Identify which cell holds the provided text, then report its [X, Y] central coordinate. 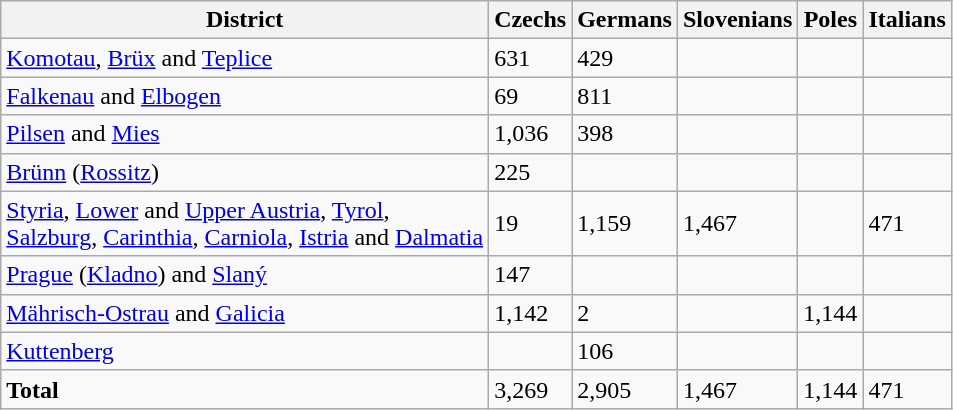
3,269 [530, 389]
398 [625, 134]
Italians [907, 20]
631 [530, 58]
1,036 [530, 134]
Pilsen and Mies [245, 134]
2 [625, 313]
Total [245, 389]
Komotau, Brüx and Teplice [245, 58]
Kuttenberg [245, 351]
147 [530, 275]
1,142 [530, 313]
19 [530, 224]
Styria, Lower and Upper Austria, Tyrol,Salzburg, Carinthia, Carniola, Istria and Dalmatia [245, 224]
106 [625, 351]
Czechs [530, 20]
Poles [830, 20]
69 [530, 96]
225 [530, 172]
Slovenians [737, 20]
1,159 [625, 224]
District [245, 20]
Germans [625, 20]
2,905 [625, 389]
811 [625, 96]
Mährisch-Ostrau and Galicia [245, 313]
Brünn (Rossitz) [245, 172]
Prague (Kladno) and Slaný [245, 275]
Falkenau and Elbogen [245, 96]
429 [625, 58]
